Pinpoint the cell where the given text exists, returning its [x, y] midpoint coordinate. 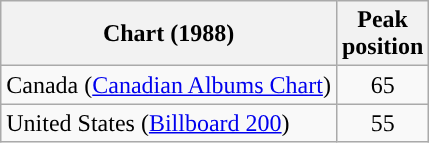
United States (Billboard 200) [169, 123]
55 [382, 123]
65 [382, 85]
Chart (1988) [169, 34]
Canada (Canadian Albums Chart) [169, 85]
Peakposition [382, 34]
